For the text-containing cell, return its midpoint in [x, y] coordinate format. 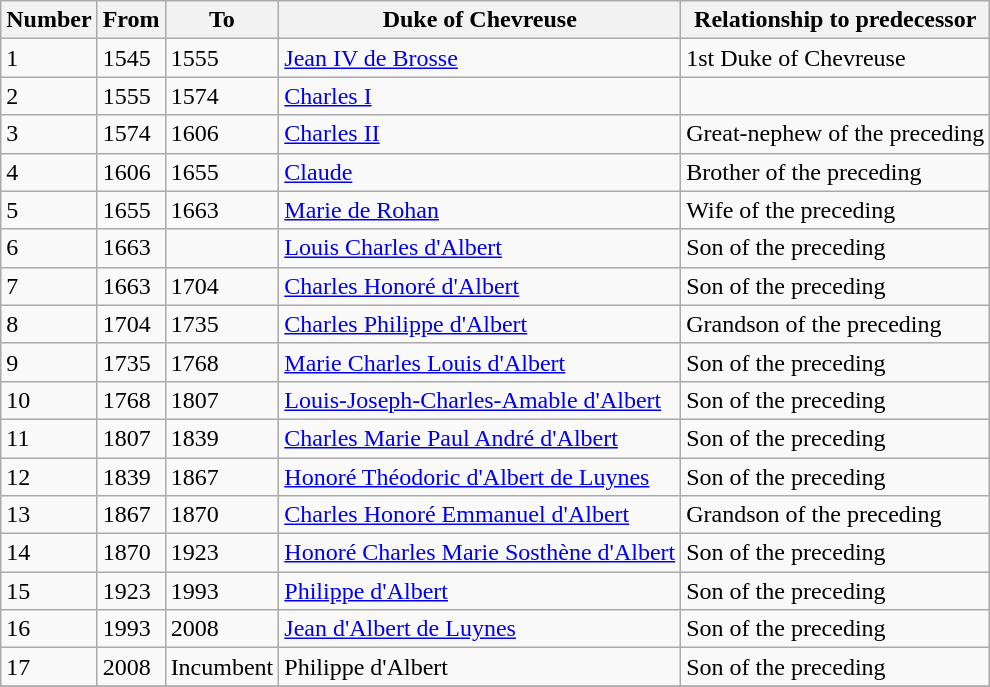
7 [49, 286]
Charles Marie Paul André d'Albert [480, 438]
Honoré Théodoric d'Albert de Luynes [480, 477]
1st Duke of Chevreuse [836, 58]
Claude [480, 172]
5 [49, 210]
4 [49, 172]
14 [49, 553]
10 [49, 400]
Jean IV de Brosse [480, 58]
9 [49, 362]
Charles II [480, 134]
Charles Honoré Emmanuel d'Albert [480, 515]
16 [49, 629]
2 [49, 96]
15 [49, 591]
12 [49, 477]
1 [49, 58]
1545 [131, 58]
To [222, 20]
Great-nephew of the preceding [836, 134]
From [131, 20]
Incumbent [222, 667]
17 [49, 667]
Jean d'Albert de Luynes [480, 629]
Wife of the preceding [836, 210]
Honoré Charles Marie Sosthène d'Albert [480, 553]
Marie Charles Louis d'Albert [480, 362]
13 [49, 515]
Charles Philippe d'Albert [480, 324]
Marie de Rohan [480, 210]
Louis Charles d'Albert [480, 248]
Charles Honoré d'Albert [480, 286]
Louis-Joseph-Charles-Amable d'Albert [480, 400]
6 [49, 248]
Brother of the preceding [836, 172]
11 [49, 438]
8 [49, 324]
Number [49, 20]
Charles I [480, 96]
Duke of Chevreuse [480, 20]
3 [49, 134]
Relationship to predecessor [836, 20]
